Provide the [x, y] coordinate of the cell's center where the given text is located.  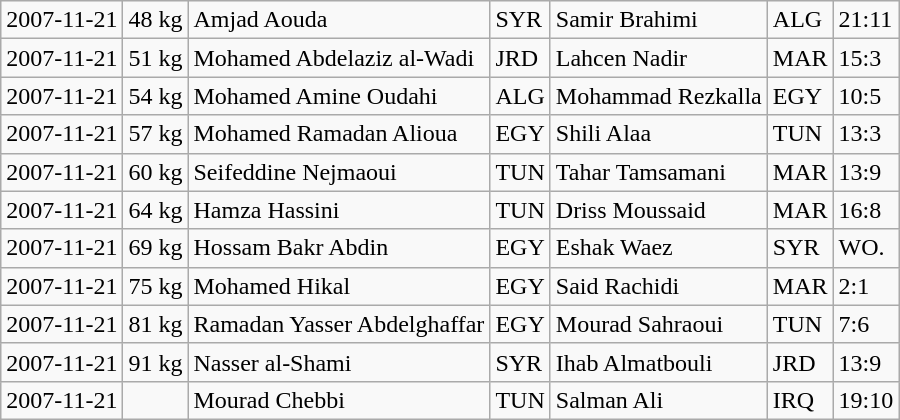
51 kg [156, 58]
48 kg [156, 20]
21:11 [866, 20]
Seifeddine Nejmaoui [339, 172]
Mohamed Abdelaziz al-Wadi [339, 58]
69 kg [156, 248]
19:10 [866, 400]
Hossam Bakr Abdin [339, 248]
Mourad Chebbi [339, 400]
60 kg [156, 172]
91 kg [156, 362]
75 kg [156, 286]
Ihab Almatbouli [658, 362]
Tahar Tamsamani [658, 172]
64 kg [156, 210]
2:1 [866, 286]
Mohammad Rezkalla [658, 96]
Ramadan Yasser Abdelghaffar [339, 324]
Mohamed Hikal [339, 286]
15:3 [866, 58]
Eshak Waez [658, 248]
Driss Moussaid [658, 210]
WO. [866, 248]
Mourad Sahraoui [658, 324]
7:6 [866, 324]
10:5 [866, 96]
Said Rachidi [658, 286]
Salman Ali [658, 400]
54 kg [156, 96]
IRQ [800, 400]
Shili Alaa [658, 134]
57 kg [156, 134]
Nasser al-Shami [339, 362]
Samir Brahimi [658, 20]
Hamza Hassini [339, 210]
Amjad Aouda [339, 20]
16:8 [866, 210]
Mohamed Ramadan Alioua [339, 134]
Lahcen Nadir [658, 58]
13:3 [866, 134]
Mohamed Amine Oudahi [339, 96]
81 kg [156, 324]
